Identify which cell holds the provided text, then report its [x, y] central coordinate. 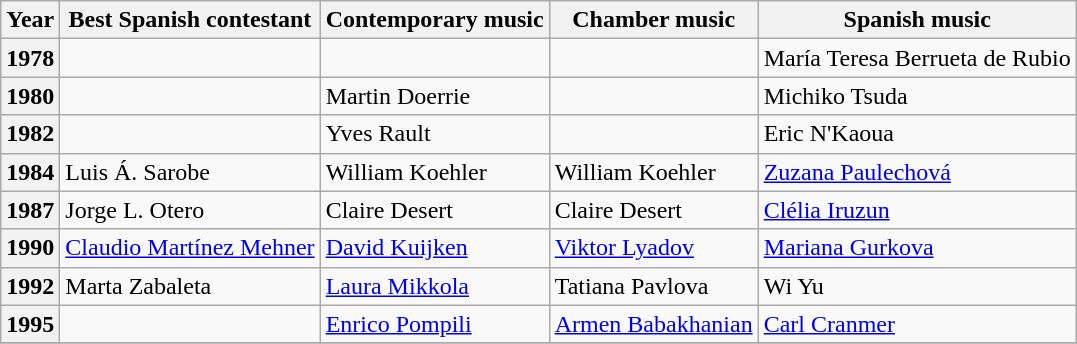
Jorge L. Otero [190, 210]
Clélia Iruzun [917, 210]
1982 [30, 134]
1995 [30, 324]
Enrico Pompili [434, 324]
Spanish music [917, 20]
Marta Zabaleta [190, 286]
Armen Babakhanian [654, 324]
Carl Cranmer [917, 324]
1980 [30, 96]
María Teresa Berrueta de Rubio [917, 58]
Yves Rault [434, 134]
Claudio Martínez Mehner [190, 248]
1992 [30, 286]
Laura Mikkola [434, 286]
Mariana Gurkova [917, 248]
Chamber music [654, 20]
Wi Yu [917, 286]
Eric N'Kaoua [917, 134]
1987 [30, 210]
David Kuijken [434, 248]
1978 [30, 58]
Year [30, 20]
Zuzana Paulechová [917, 172]
1984 [30, 172]
Tatiana Pavlova [654, 286]
1990 [30, 248]
Martin Doerrie [434, 96]
Contemporary music [434, 20]
Best Spanish contestant [190, 20]
Michiko Tsuda [917, 96]
Luis Á. Sarobe [190, 172]
Viktor Lyadov [654, 248]
